Determine the (x, y) coordinate at the center of the cell enclosing the given text.  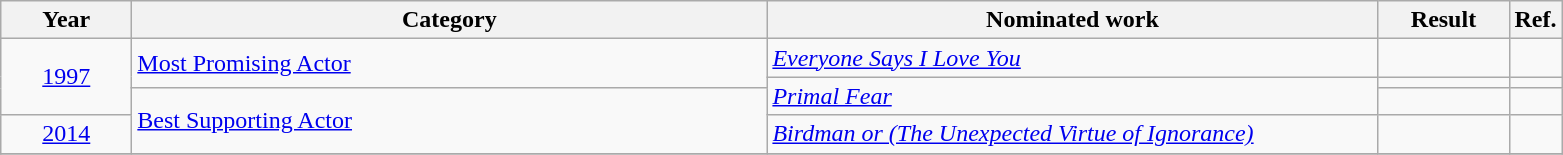
Result (1444, 20)
Most Promising Actor (450, 64)
Ref. (1536, 20)
1997 (66, 77)
Birdman or (The Unexpected Virtue of Ignorance) (1072, 134)
Year (66, 20)
Best Supporting Actor (450, 120)
2014 (66, 134)
Category (450, 20)
Nominated work (1072, 20)
Everyone Says I Love You (1072, 58)
Primal Fear (1072, 96)
